Output the (x, y) coordinate of the center of the cell containing the given text.  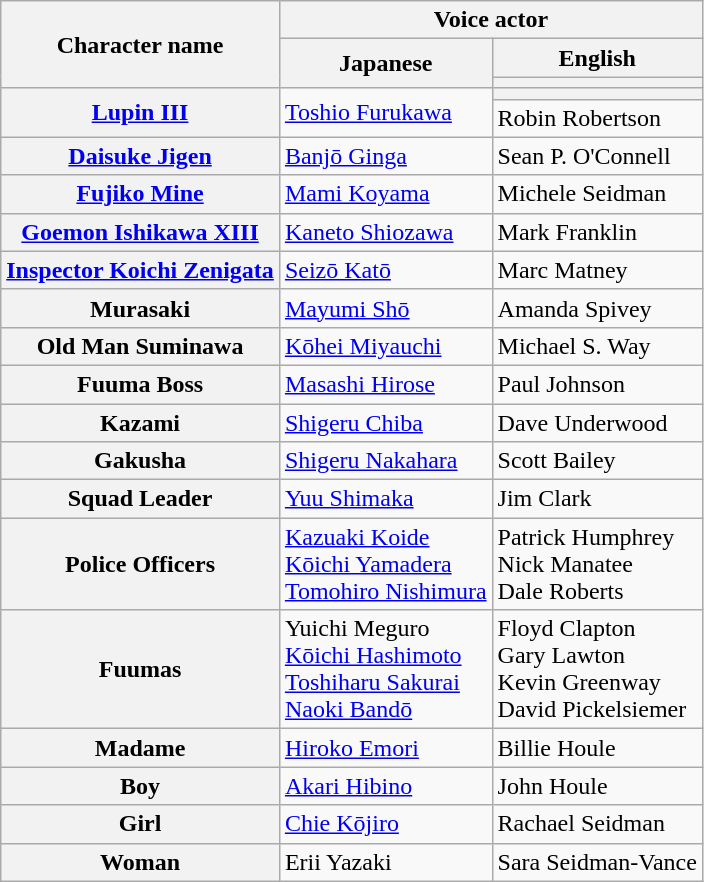
Hiroko Emori (386, 748)
Inspector Koichi Zenigata (140, 270)
Fuumas (140, 670)
Woman (140, 862)
Sean P. O'Connell (597, 156)
Voice actor (490, 20)
Character name (140, 44)
Sara Seidman-Vance (597, 862)
Boy (140, 786)
Daisuke Jigen (140, 156)
Madame (140, 748)
Michele Seidman (597, 194)
Fujiko Mine (140, 194)
Toshio Furukawa (386, 112)
Paul Johnson (597, 384)
Amanda Spivey (597, 308)
Old Man Suminawa (140, 346)
Girl (140, 824)
Rachael Seidman (597, 824)
John Houle (597, 786)
Kōhei Miyauchi (386, 346)
Floyd ClaptonGary LawtonKevin GreenwayDavid Pickelsiemer (597, 670)
Banjō Ginga (386, 156)
Kazuaki KoideKōichi YamaderaTomohiro Nishimura (386, 564)
Seizō Katō (386, 270)
Gakusha (140, 461)
Mami Koyama (386, 194)
Yuu Shimaka (386, 499)
English (597, 58)
Marc Matney (597, 270)
Masashi Hirose (386, 384)
Billie Houle (597, 748)
Murasaki (140, 308)
Mayumi Shō (386, 308)
Police Officers (140, 564)
Chie Kōjiro (386, 824)
Shigeru Chiba (386, 423)
Scott Bailey (597, 461)
Fuuma Boss (140, 384)
Jim Clark (597, 499)
Squad Leader (140, 499)
Dave Underwood (597, 423)
Japanese (386, 64)
Kaneto Shiozawa (386, 232)
Yuichi MeguroKōichi HashimotoToshiharu SakuraiNaoki Bandō (386, 670)
Lupin III (140, 112)
Mark Franklin (597, 232)
Kazami (140, 423)
Robin Robertson (597, 118)
Michael S. Way (597, 346)
Shigeru Nakahara (386, 461)
Akari Hibino (386, 786)
Erii Yazaki (386, 862)
Goemon Ishikawa XIII (140, 232)
Patrick HumphreyNick ManateeDale Roberts (597, 564)
